Output the (x, y) coordinate of the center of the cell containing the given text.  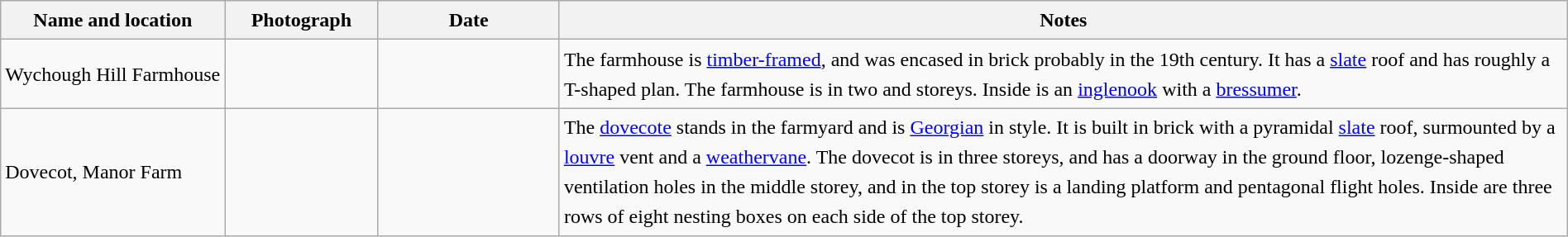
Photograph (301, 20)
Date (468, 20)
Dovecot, Manor Farm (112, 172)
Name and location (112, 20)
Wychough Hill Farmhouse (112, 74)
Notes (1064, 20)
